Provide the [x, y] coordinate of the cell's center where the given text is located.  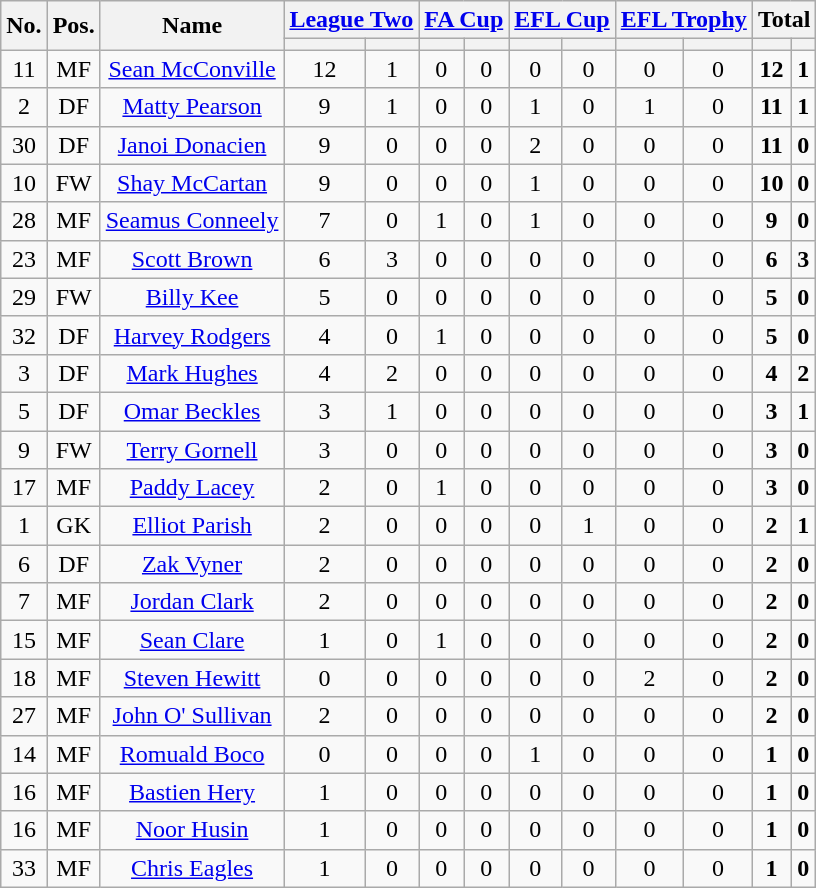
Paddy Lacey [192, 488]
Name [192, 26]
Shay McCartan [192, 183]
Noor Husin [192, 830]
Sean McConville [192, 69]
Scott Brown [192, 259]
John O' Sullivan [192, 716]
14 [24, 754]
GK [74, 526]
Romuald Boco [192, 754]
15 [24, 640]
Sean Clare [192, 640]
Terry Gornell [192, 449]
Seamus Conneely [192, 221]
EFL Trophy [684, 20]
Pos. [74, 26]
League Two [352, 20]
29 [24, 297]
EFL Cup [562, 20]
Omar Beckles [192, 411]
33 [24, 868]
32 [24, 335]
Janoi Donacien [192, 145]
Zak Vyner [192, 564]
18 [24, 678]
Elliot Parish [192, 526]
Bastien Hery [192, 792]
Harvey Rodgers [192, 335]
27 [24, 716]
Steven Hewitt [192, 678]
17 [24, 488]
30 [24, 145]
FA Cup [464, 20]
Chris Eagles [192, 868]
28 [24, 221]
Mark Hughes [192, 373]
Jordan Clark [192, 602]
Billy Kee [192, 297]
Matty Pearson [192, 107]
Total [784, 20]
23 [24, 259]
No. [24, 26]
